Identify which cell holds the provided text, then report its [x, y] central coordinate. 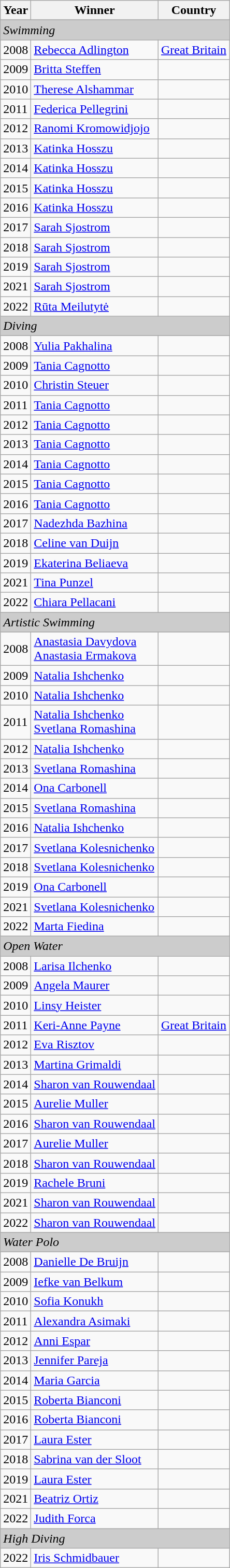
Tina Punzel [95, 583]
Water Polo [115, 1242]
Martina Grimaldi [95, 1065]
Yulia Pakhalina [95, 346]
Winner [95, 10]
Anni Espar [95, 1341]
Diving [115, 326]
Alexandra Asimaki [95, 1321]
Ranomi Kromowidjojo [95, 129]
Eva Risztov [95, 1045]
Natalia IshchenkoSvetlana Romashina [95, 722]
Larisa Ilchenko [95, 966]
Keri-Anne Payne [95, 1025]
Rūta Meilutytė [95, 306]
Celine van Duijn [95, 543]
Christin Steuer [95, 385]
Angela Maurer [95, 986]
Sabrina van der Sloot [95, 1459]
High Diving [115, 1538]
Rebecca Adlington [95, 50]
Artistic Swimming [115, 622]
Iris Schmidbauer [95, 1558]
Open Water [115, 946]
Anastasia DavydovaAnastasia Ermakova [95, 649]
Ekaterina Beliaeva [95, 563]
Britta Steffen [95, 69]
Country [194, 10]
Federica Pellegrini [95, 109]
Year [16, 10]
Chiara Pellacani [95, 603]
Beatriz Ortiz [95, 1499]
Linsy Heister [95, 1005]
Maria Garcia [95, 1380]
Rachele Bruni [95, 1183]
Jennifer Pareja [95, 1361]
Marta Fiedina [95, 927]
Nadezhda Bazhina [95, 523]
Judith Forca [95, 1518]
Danielle De Bruijn [95, 1262]
Iefke van Belkum [95, 1282]
Therese Alshammar [95, 89]
Swimming [115, 30]
Sofia Konukh [95, 1301]
